Scan for the cell matching the given text and deliver its [x, y] coordinate at center. 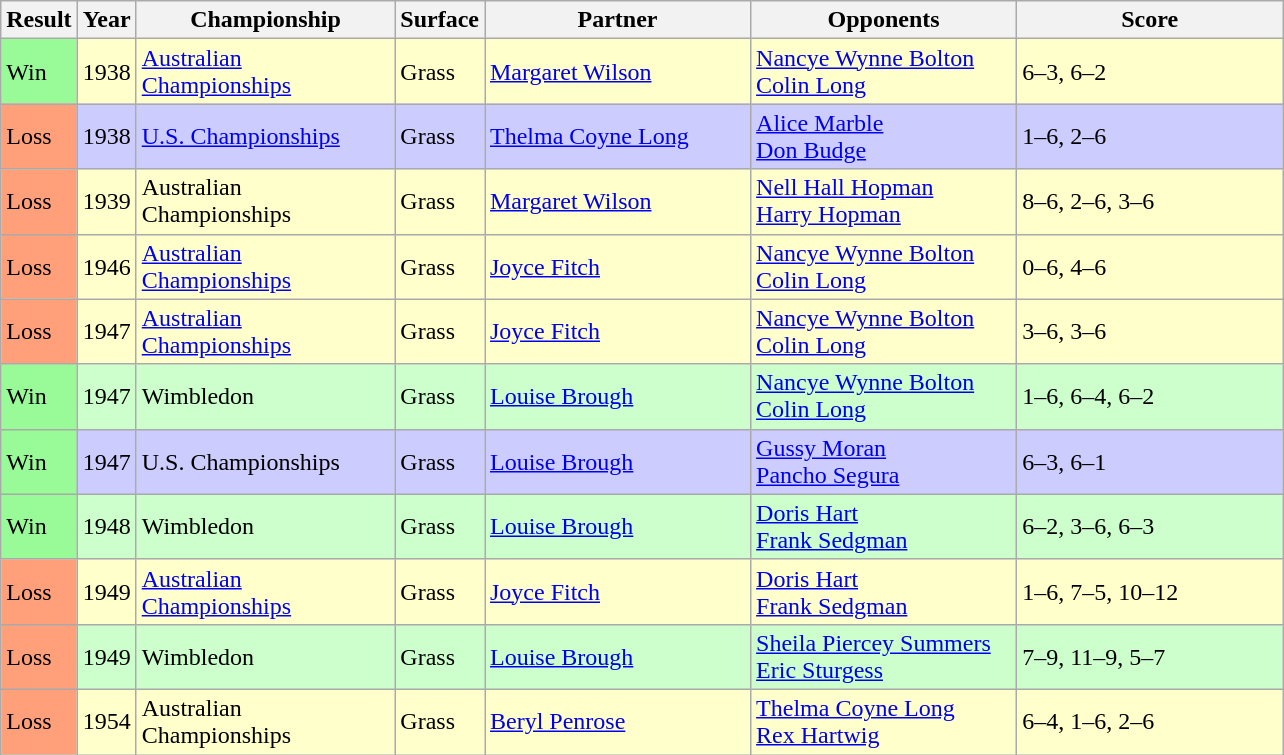
Sheila Piercey Summers Eric Sturgess [884, 656]
Thelma Coyne Long [617, 136]
1–6, 7–5, 10–12 [1150, 592]
1939 [106, 202]
6–4, 1–6, 2–6 [1150, 722]
1–6, 6–4, 6–2 [1150, 396]
0–6, 4–6 [1150, 266]
Alice Marble Don Budge [884, 136]
7–9, 11–9, 5–7 [1150, 656]
Thelma Coyne Long Rex Hartwig [884, 722]
1946 [106, 266]
Nell Hall Hopman Harry Hopman [884, 202]
Opponents [884, 20]
1954 [106, 722]
1948 [106, 526]
Surface [440, 20]
Beryl Penrose [617, 722]
3–6, 3–6 [1150, 332]
Partner [617, 20]
Year [106, 20]
8–6, 2–6, 3–6 [1150, 202]
Championship [266, 20]
6–3, 6–2 [1150, 72]
1–6, 2–6 [1150, 136]
Score [1150, 20]
Result [39, 20]
6–2, 3–6, 6–3 [1150, 526]
6–3, 6–1 [1150, 462]
Gussy Moran Pancho Segura [884, 462]
